Find where the given text appears and provide that cell's center as [x, y] coordinate. 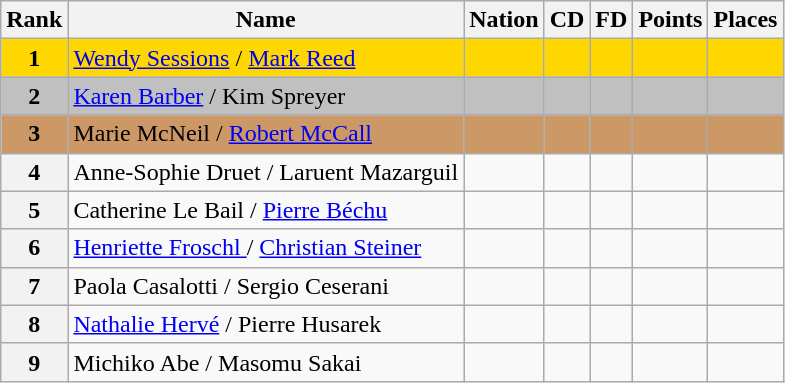
6 [34, 248]
Anne-Sophie Druet / Laruent Mazarguil [266, 172]
Wendy Sessions / Mark Reed [266, 58]
Catherine Le Bail / Pierre Béchu [266, 210]
7 [34, 286]
Name [266, 20]
Rank [34, 20]
Karen Barber / Kim Spreyer [266, 96]
5 [34, 210]
3 [34, 134]
2 [34, 96]
Henriette Froschl / Christian Steiner [266, 248]
FD [612, 20]
Nathalie Hervé / Pierre Husarek [266, 324]
Nation [504, 20]
Michiko Abe / Masomu Sakai [266, 362]
4 [34, 172]
9 [34, 362]
Places [746, 20]
8 [34, 324]
Paola Casalotti / Sergio Ceserani [266, 286]
Marie McNeil / Robert McCall [266, 134]
Points [670, 20]
1 [34, 58]
CD [567, 20]
